Provide the [X, Y] coordinate of the cell's center where the given text is located.  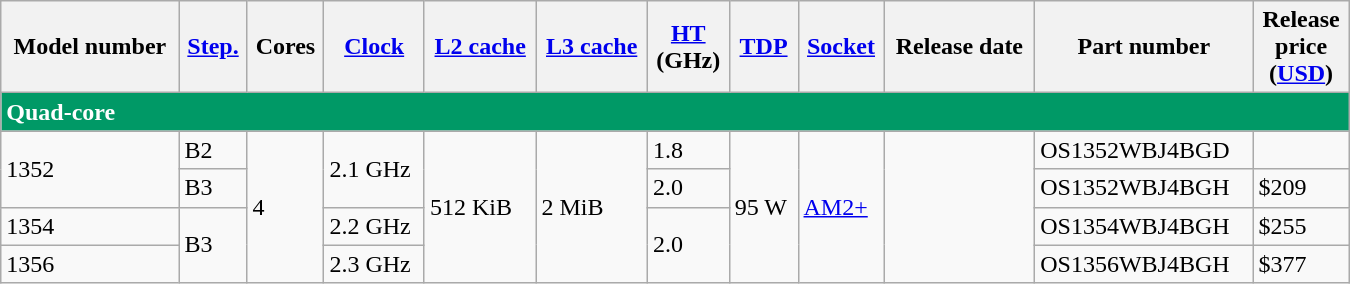
OS1352WBJ4BGH [1144, 188]
Socket [841, 47]
B2 [213, 150]
1352 [90, 169]
HT(GHz) [688, 47]
1356 [90, 264]
512 KiB [480, 207]
Release date [960, 47]
2.2 GHz [374, 226]
95 W [764, 207]
2.1 GHz [374, 169]
$209 [1301, 188]
OS1356WBJ4BGH [1144, 264]
1.8 [688, 150]
2 MiB [592, 207]
$377 [1301, 264]
OS1352WBJ4BGD [1144, 150]
Cores [286, 47]
AM2+ [841, 207]
Quad-core [675, 112]
Part number [1144, 47]
Releaseprice(USD) [1301, 47]
$255 [1301, 226]
Model number [90, 47]
Step. [213, 47]
OS1354WBJ4BGH [1144, 226]
1354 [90, 226]
L2 cache [480, 47]
L3 cache [592, 47]
TDP [764, 47]
2.3 GHz [374, 264]
4 [286, 207]
Clock [374, 47]
